For the text-containing cell, return its midpoint in (X, Y) coordinate format. 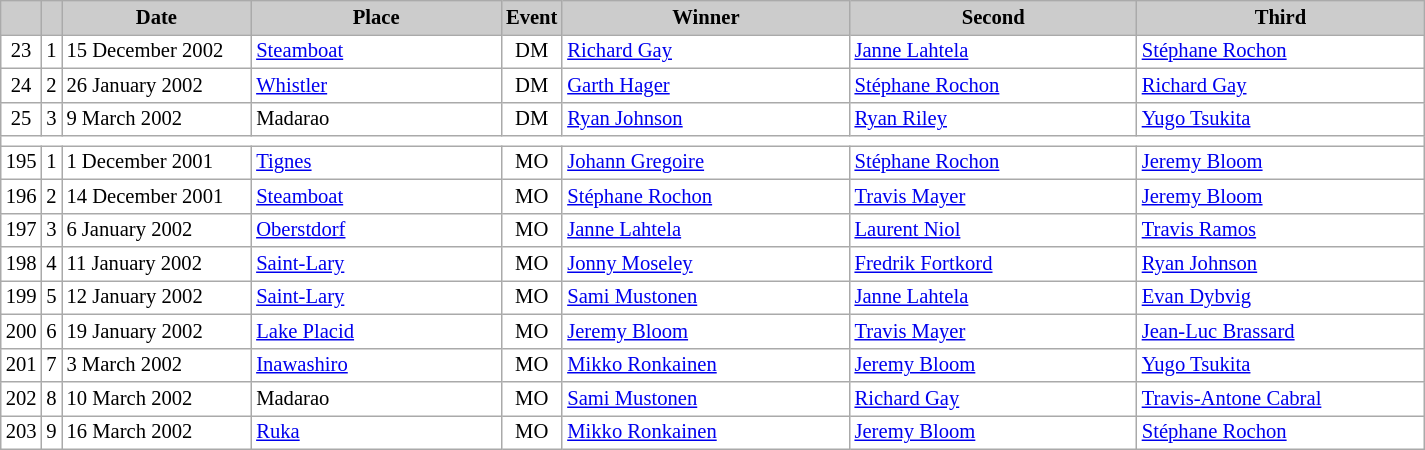
198 (22, 263)
Oberstdorf (376, 230)
Lake Placid (376, 331)
6 January 2002 (157, 230)
Event (532, 17)
Inawashiro (376, 365)
24 (22, 85)
201 (22, 365)
23 (22, 51)
200 (22, 331)
19 January 2002 (157, 331)
16 March 2002 (157, 432)
Travis Ramos (1280, 230)
10 March 2002 (157, 399)
14 December 2001 (157, 196)
Laurent Niol (994, 230)
6 (51, 331)
Travis-Antone Cabral (1280, 399)
Jean-Luc Brassard (1280, 331)
Tignes (376, 162)
7 (51, 365)
15 December 2002 (157, 51)
202 (22, 399)
5 (51, 297)
Johann Gregoire (706, 162)
26 January 2002 (157, 85)
3 March 2002 (157, 365)
9 March 2002 (157, 119)
203 (22, 432)
Garth Hager (706, 85)
196 (22, 196)
9 (51, 432)
Date (157, 17)
8 (51, 399)
Whistler (376, 85)
Evan Dybvig (1280, 297)
195 (22, 162)
Ruka (376, 432)
1 December 2001 (157, 162)
Jonny Moseley (706, 263)
Place (376, 17)
Fredrik Fortkord (994, 263)
Second (994, 17)
Ryan Riley (994, 119)
199 (22, 297)
11 January 2002 (157, 263)
12 January 2002 (157, 297)
4 (51, 263)
197 (22, 230)
Winner (706, 17)
25 (22, 119)
Third (1280, 17)
